Identify which cell holds the provided text, then report its [X, Y] central coordinate. 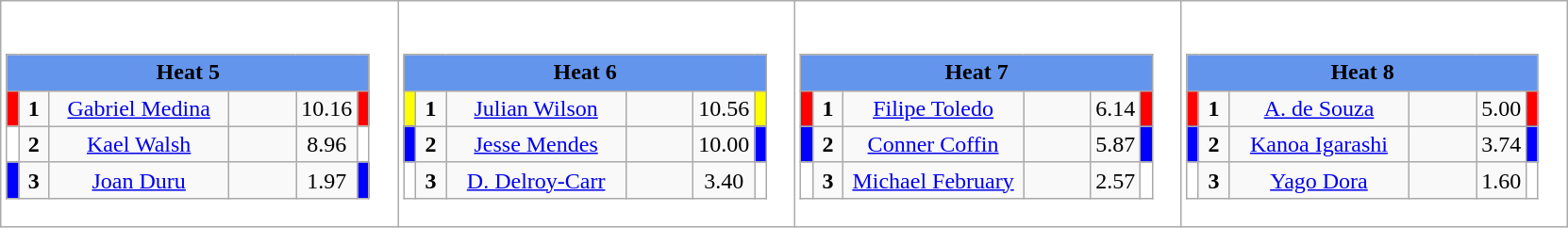
Filipe Toledo [934, 108]
Heat 8 1 A. de Souza 5.00 2 Kanoa Igarashi 3.74 3 Yago Dora 1.60 [1374, 114]
5.87 [1115, 144]
Kanoa Igarashi [1319, 144]
5.00 [1502, 108]
3.74 [1502, 144]
Heat 5 1 Gabriel Medina 10.16 2 Kael Walsh 8.96 3 Joan Duru 1.97 [200, 114]
Heat 5 [188, 73]
Jesse Mendes [536, 144]
Julian Wilson [536, 108]
D. Delroy-Carr [536, 180]
Yago Dora [1319, 180]
Heat 7 [976, 73]
Conner Coffin [934, 144]
3.40 [725, 180]
Joan Duru [140, 180]
8.96 [326, 144]
1.97 [326, 180]
10.56 [725, 108]
Gabriel Medina [140, 108]
Kael Walsh [140, 144]
Heat 6 [585, 73]
Heat 8 [1362, 73]
Heat 7 1 Filipe Toledo 6.14 2 Conner Coffin 5.87 3 Michael February 2.57 [989, 114]
2.57 [1115, 180]
10.00 [725, 144]
10.16 [326, 108]
A. de Souza [1319, 108]
Michael February [934, 180]
1.60 [1502, 180]
6.14 [1115, 108]
Heat 6 1 Julian Wilson 10.56 2 Jesse Mendes 10.00 3 D. Delroy-Carr 3.40 [596, 114]
